Return [x, y] of the center of cell containing provided text 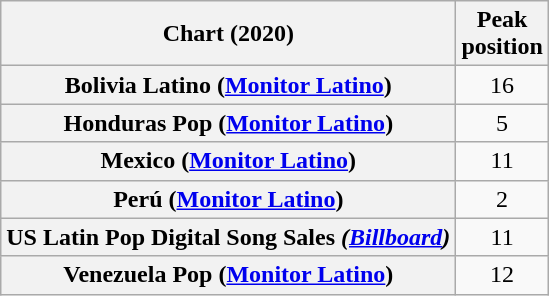
Perú (Monitor Latino) [228, 199]
16 [502, 85]
Chart (2020) [228, 34]
Peak position [502, 34]
Honduras Pop (Monitor Latino) [228, 123]
2 [502, 199]
12 [502, 275]
Venezuela Pop (Monitor Latino) [228, 275]
5 [502, 123]
US Latin Pop Digital Song Sales (Billboard) [228, 237]
Bolivia Latino (Monitor Latino) [228, 85]
Mexico (Monitor Latino) [228, 161]
